Extract the [X, Y] coordinate from the center of the cell holding the provided text.  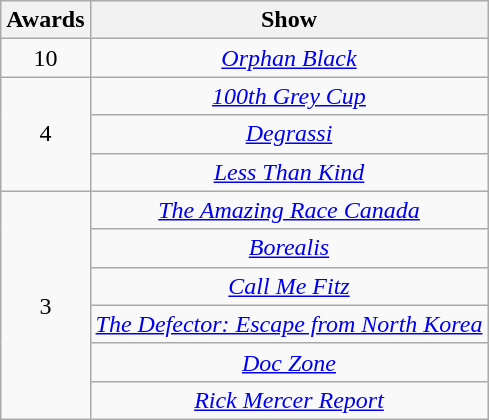
Less Than Kind [289, 172]
Doc Zone [289, 362]
100th Grey Cup [289, 96]
Awards [46, 20]
Rick Mercer Report [289, 400]
10 [46, 58]
Degrassi [289, 134]
Orphan Black [289, 58]
Call Me Fitz [289, 286]
Show [289, 20]
4 [46, 134]
The Amazing Race Canada [289, 210]
The Defector: Escape from North Korea [289, 324]
3 [46, 305]
Borealis [289, 248]
